Pinpoint the cell where the given text exists, returning its [X, Y] midpoint coordinate. 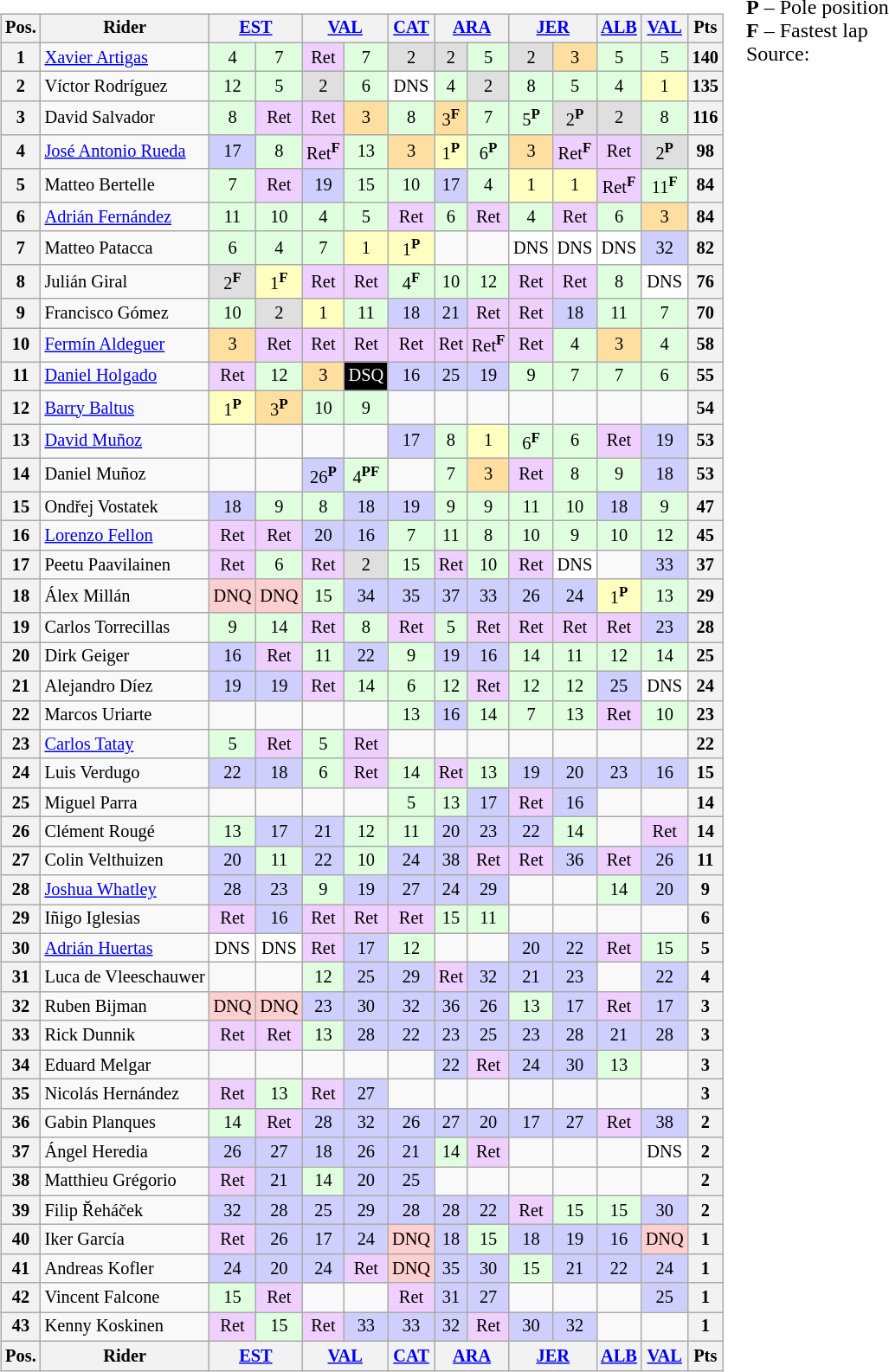
Daniel Holgado [125, 377]
98 [705, 152]
1F [279, 282]
Carlos Tatay [125, 744]
Xavier Artigas [125, 57]
76 [705, 282]
3P [279, 407]
3F [451, 118]
Alejandro Díez [125, 686]
4PF [366, 474]
42 [21, 1298]
Peetu Paavilainen [125, 564]
Francisco Gómez [125, 313]
2F [233, 282]
39 [21, 1210]
Filip Řeháček [125, 1210]
Iker García [125, 1240]
Marcos Uriarte [125, 715]
Andreas Kofler [125, 1269]
Matteo Patacca [125, 248]
Álex Millán [125, 596]
140 [705, 57]
Lorenzo Fellon [125, 536]
Luis Verdugo [125, 773]
135 [705, 87]
Matthieu Grégorio [125, 1182]
11F [665, 185]
Ruben Bijman [125, 1007]
26P [323, 474]
José Antonio Rueda [125, 152]
4F [411, 282]
Eduard Melgar [125, 1065]
Adrián Huertas [125, 948]
45 [705, 536]
Miguel Parra [125, 802]
55 [705, 377]
Barry Baltus [125, 407]
43 [21, 1327]
Rick Dunnik [125, 1035]
116 [705, 118]
54 [705, 407]
70 [705, 313]
Daniel Muñoz [125, 474]
Kenny Koskinen [125, 1327]
Adrián Fernández [125, 216]
DSQ [366, 377]
David Salvador [125, 118]
Nicolás Hernández [125, 1094]
6P [488, 152]
58 [705, 345]
47 [705, 506]
Dirk Geiger [125, 657]
Iñigo Iglesias [125, 919]
Matteo Bertelle [125, 185]
Clément Rougé [125, 832]
Joshua Whatley [125, 890]
Fermín Aldeguer [125, 345]
Colin Velthuizen [125, 860]
40 [21, 1240]
5P [531, 118]
6F [531, 441]
Víctor Rodríguez [125, 87]
Ángel Heredia [125, 1152]
Ondřej Vostatek [125, 506]
82 [705, 248]
Julián Giral [125, 282]
Gabin Planques [125, 1123]
Luca de Vleeschauwer [125, 977]
Carlos Torrecillas [125, 628]
41 [21, 1269]
Vincent Falcone [125, 1298]
David Muñoz [125, 441]
